Determine the [x, y] coordinate at the center of the cell enclosing the given text.  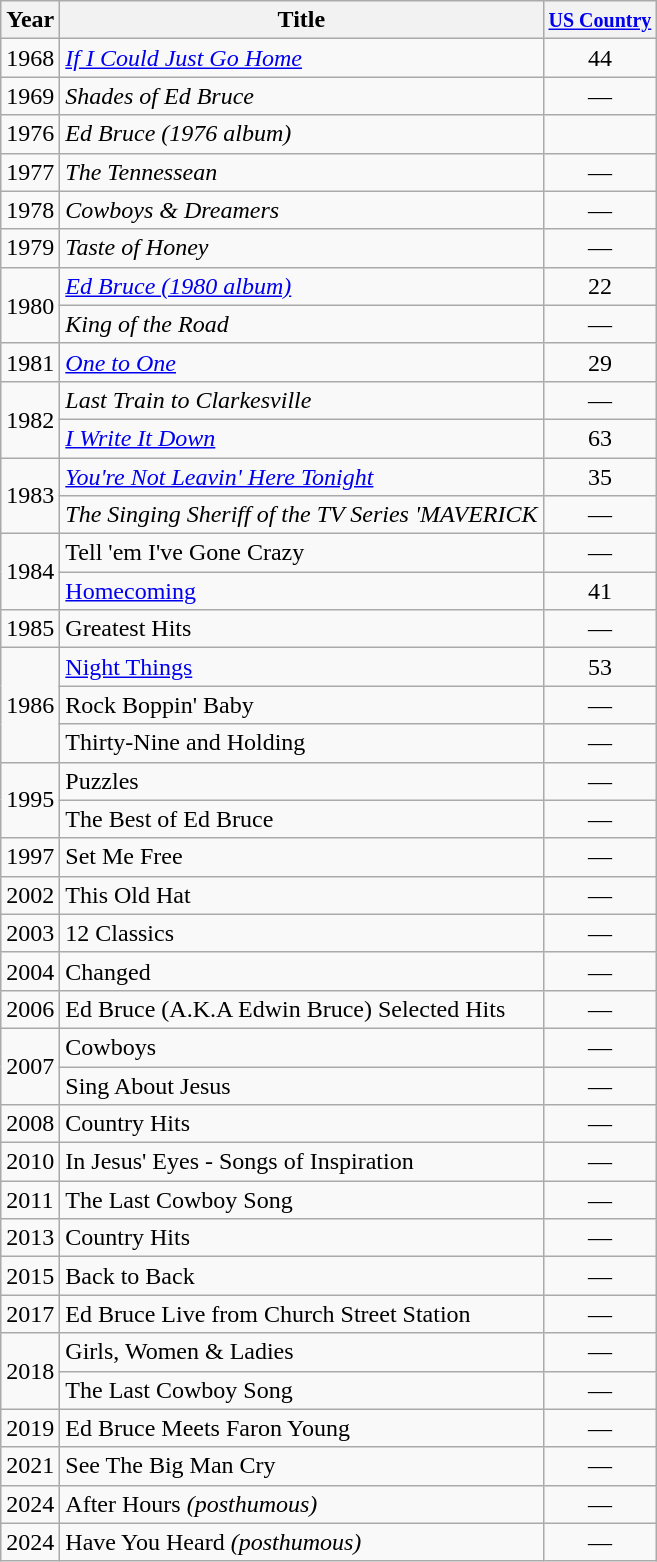
2002 [30, 895]
Shades of Ed Bruce [302, 96]
2007 [30, 1066]
63 [600, 438]
In Jesus' Eyes - Songs of Inspiration [302, 1162]
Rock Boppin' Baby [302, 705]
Greatest Hits [302, 629]
Sing About Jesus [302, 1085]
Ed Bruce (1980 album) [302, 286]
1986 [30, 705]
The Tennessean [302, 172]
Ed Bruce Live from Church Street Station [302, 1314]
1969 [30, 96]
The Singing Sheriff of the TV Series 'MAVERICK [302, 515]
35 [600, 477]
King of the Road [302, 324]
2003 [30, 933]
Homecoming [302, 591]
One to One [302, 362]
Night Things [302, 667]
29 [600, 362]
1978 [30, 210]
1979 [30, 248]
41 [600, 591]
Tell 'em I've Gone Crazy [302, 553]
1985 [30, 629]
2004 [30, 971]
Ed Bruce (1976 album) [302, 134]
You're Not Leavin' Here Tonight [302, 477]
2021 [30, 1466]
Back to Back [302, 1276]
Year [30, 20]
2015 [30, 1276]
1983 [30, 496]
The Best of Ed Bruce [302, 819]
2008 [30, 1124]
Last Train to Clarkesville [302, 400]
US Country [600, 20]
Cowboys & Dreamers [302, 210]
See The Big Man Cry [302, 1466]
1981 [30, 362]
12 Classics [302, 933]
2017 [30, 1314]
1997 [30, 857]
Changed [302, 971]
I Write It Down [302, 438]
22 [600, 286]
If I Could Just Go Home [302, 58]
2019 [30, 1428]
Title [302, 20]
2011 [30, 1200]
1995 [30, 800]
1968 [30, 58]
44 [600, 58]
Set Me Free [302, 857]
Ed Bruce Meets Faron Young [302, 1428]
1977 [30, 172]
Thirty-Nine and Holding [302, 743]
2006 [30, 1009]
1976 [30, 134]
2013 [30, 1238]
2010 [30, 1162]
This Old Hat [302, 895]
Girls, Women & Ladies [302, 1352]
1982 [30, 419]
After Hours (posthumous) [302, 1504]
53 [600, 667]
1980 [30, 305]
Ed Bruce (A.K.A Edwin Bruce) Selected Hits [302, 1009]
Taste of Honey [302, 248]
Cowboys [302, 1047]
Have You Heard (posthumous) [302, 1542]
Puzzles [302, 781]
2018 [30, 1371]
1984 [30, 572]
